Detect which cell encompasses the target text, then output its (x, y) center coordinate. 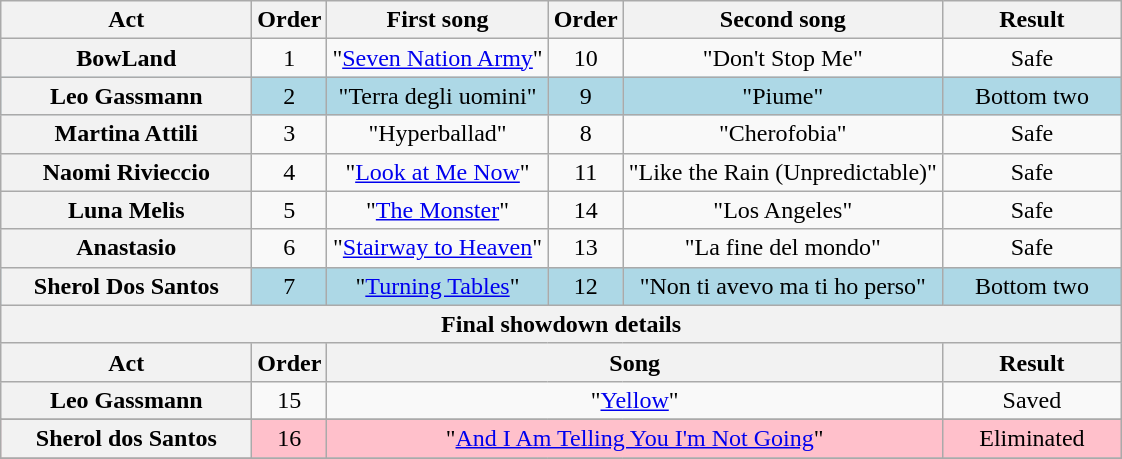
1 (290, 58)
14 (586, 210)
"Yellow" (635, 400)
Sherol dos Santos (126, 438)
Saved (1032, 400)
16 (290, 438)
"Los Angeles" (782, 210)
"Seven Nation Army" (438, 58)
"Non ti avevo ma ti ho perso" (782, 286)
"Terra degli uomini" (438, 96)
"Look at Me Now" (438, 172)
"Piume" (782, 96)
"And I Am Telling You I'm Not Going" (635, 438)
10 (586, 58)
"The Monster" (438, 210)
Final showdown details (562, 324)
Luna Melis (126, 210)
11 (586, 172)
3 (290, 134)
8 (586, 134)
6 (290, 248)
Naomi Rivieccio (126, 172)
Second song (782, 20)
Sherol Dos Santos (126, 286)
4 (290, 172)
5 (290, 210)
"Don't Stop Me" (782, 58)
Song (635, 362)
7 (290, 286)
"Like the Rain (Unpredictable)" (782, 172)
"Hyperballad" (438, 134)
Anastasio (126, 248)
9 (586, 96)
BowLand (126, 58)
First song (438, 20)
"Stairway to Heaven" (438, 248)
Eliminated (1032, 438)
2 (290, 96)
Martina Attili (126, 134)
"Turning Tables" (438, 286)
12 (586, 286)
"Cherofobia" (782, 134)
"La fine del mondo" (782, 248)
15 (290, 400)
13 (586, 248)
